From the cell containing the given text, extract its center point as (X, Y) coordinate. 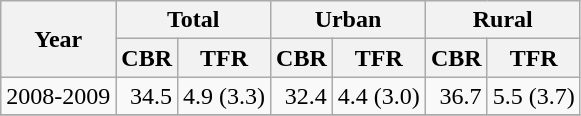
Total (194, 20)
5.5 (3.7) (534, 96)
Rural (502, 20)
Year (58, 39)
32.4 (302, 96)
34.5 (147, 96)
4.4 (3.0) (378, 96)
Urban (348, 20)
2008-2009 (58, 96)
36.7 (456, 96)
4.9 (3.3) (224, 96)
